Identify which cell holds the provided text, then report its [X, Y] central coordinate. 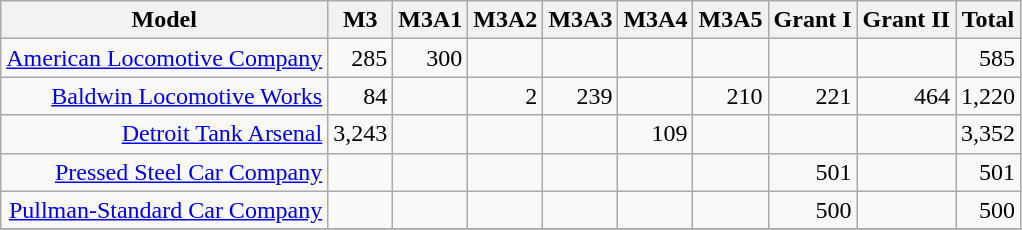
464 [906, 96]
Pressed Steel Car Company [164, 172]
Pullman-Standard Car Company [164, 210]
221 [812, 96]
Model [164, 20]
84 [360, 96]
210 [730, 96]
American Locomotive Company [164, 58]
M3A1 [430, 20]
Detroit Tank Arsenal [164, 134]
Total [988, 20]
M3A5 [730, 20]
1,220 [988, 96]
Baldwin Locomotive Works [164, 96]
M3A3 [580, 20]
109 [656, 134]
2 [506, 96]
300 [430, 58]
M3 [360, 20]
Grant II [906, 20]
M3A4 [656, 20]
Grant I [812, 20]
3,352 [988, 134]
585 [988, 58]
285 [360, 58]
M3A2 [506, 20]
3,243 [360, 134]
239 [580, 96]
